Locate the cell with the specified text and output its (x, y) center coordinate. 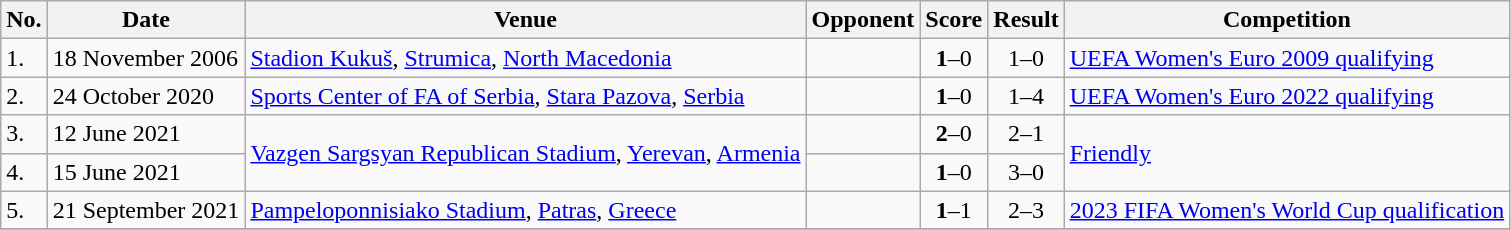
Friendly (1287, 153)
Sports Center of FA of Serbia, Stara Pazova, Serbia (526, 96)
Stadion Kukuš, Strumica, North Macedonia (526, 58)
12 June 2021 (146, 134)
4. (24, 172)
Score (954, 20)
1–4 (1026, 96)
UEFA Women's Euro 2022 qualifying (1287, 96)
1. (24, 58)
Result (1026, 20)
15 June 2021 (146, 172)
Competition (1287, 20)
24 October 2020 (146, 96)
1–1 (954, 210)
3. (24, 134)
UEFA Women's Euro 2009 qualifying (1287, 58)
No. (24, 20)
3–0 (1026, 172)
Opponent (863, 20)
Date (146, 20)
2023 FIFA Women's World Cup qualification (1287, 210)
21 September 2021 (146, 210)
Vazgen Sargsyan Republican Stadium, Yerevan, Armenia (526, 153)
2. (24, 96)
2–3 (1026, 210)
2–0 (954, 134)
2–1 (1026, 134)
Pampeloponnisiako Stadium, Patras, Greece (526, 210)
Venue (526, 20)
18 November 2006 (146, 58)
5. (24, 210)
